Find where the given text appears and provide that cell's center as (X, Y) coordinate. 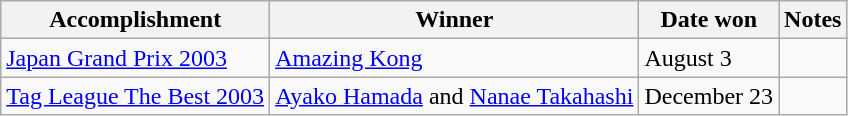
Japan Grand Prix 2003 (136, 58)
December 23 (709, 96)
Ayako Hamada and Nanae Takahashi (454, 96)
Winner (454, 20)
Notes (813, 20)
Accomplishment (136, 20)
Amazing Kong (454, 58)
Tag League The Best 2003 (136, 96)
Date won (709, 20)
August 3 (709, 58)
